Identify which cell holds the provided text, then report its [X, Y] central coordinate. 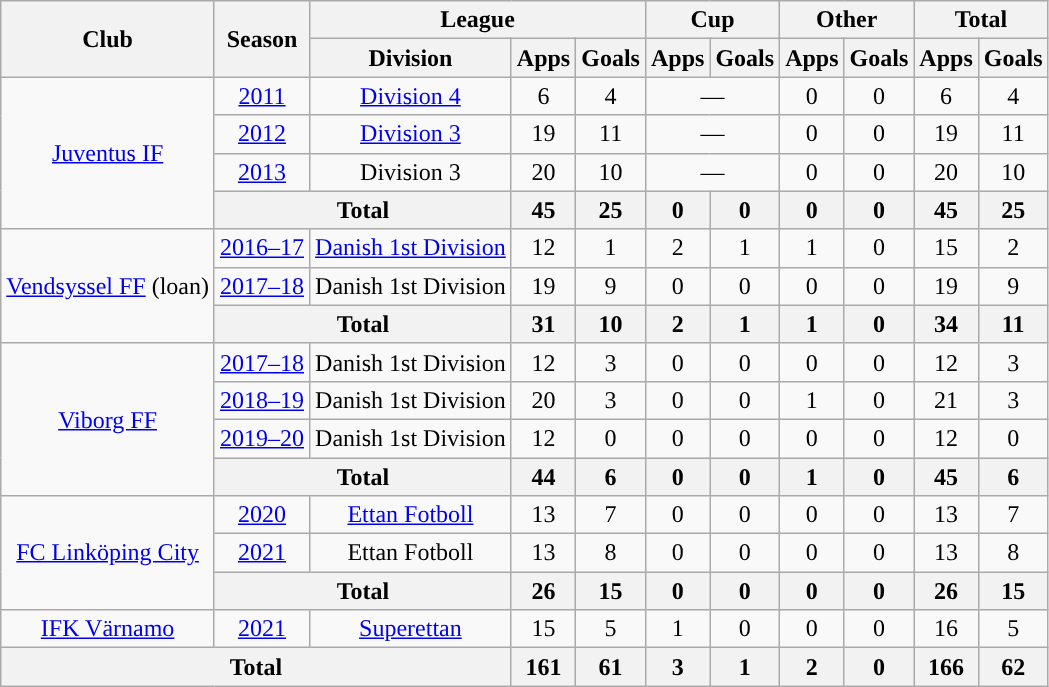
Other [847, 20]
Vendsyssel FF (loan) [108, 286]
62 [1013, 667]
44 [543, 477]
IFK Värnamo [108, 629]
Division 4 [411, 96]
21 [946, 400]
Superettan [411, 629]
FC Linköping City [108, 553]
2019–20 [262, 438]
2018–19 [262, 400]
Juventus IF [108, 153]
2012 [262, 134]
16 [946, 629]
Club [108, 39]
2020 [262, 515]
Cup [712, 20]
2013 [262, 172]
Viborg FF [108, 419]
61 [611, 667]
31 [543, 324]
34 [946, 324]
League [478, 20]
2016–17 [262, 248]
2011 [262, 96]
Season [262, 39]
Division [411, 58]
166 [946, 667]
161 [543, 667]
